Determine the (x, y) coordinate at the center of the cell enclosing the given text.  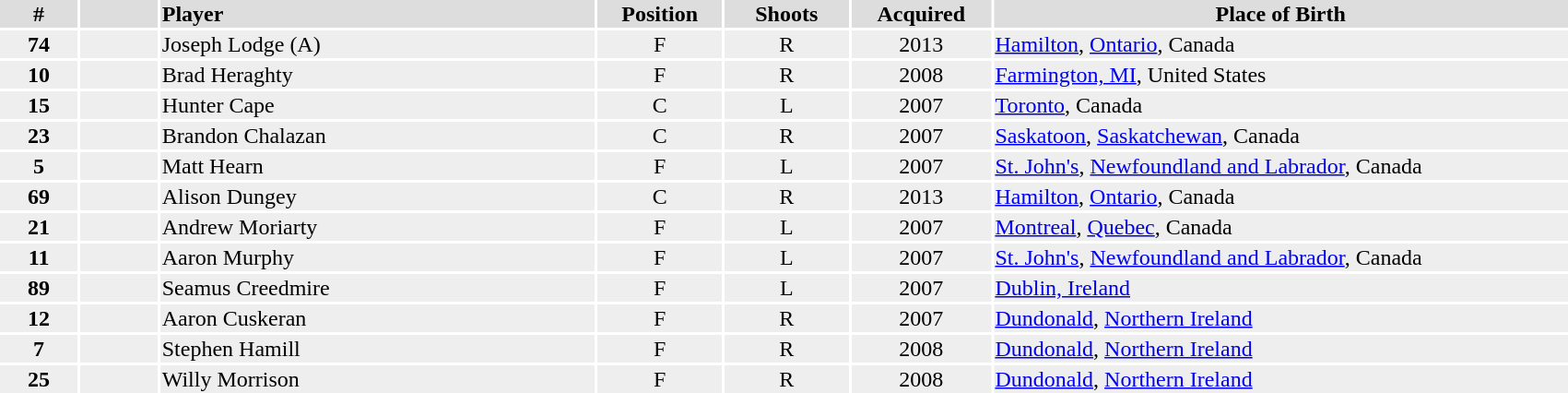
7 (39, 349)
Andrew Moriarty (378, 227)
Saskatoon, Saskatchewan, Canada (1280, 136)
Seamus Creedmire (378, 288)
11 (39, 257)
Stephen Hamill (378, 349)
Matt Hearn (378, 166)
Montreal, Quebec, Canada (1280, 227)
Brad Heraghty (378, 75)
Place of Birth (1280, 14)
Position (660, 14)
Acquired (922, 14)
15 (39, 105)
89 (39, 288)
74 (39, 44)
5 (39, 166)
Toronto, Canada (1280, 105)
21 (39, 227)
Brandon Chalazan (378, 136)
Shoots (787, 14)
12 (39, 318)
Aaron Cuskeran (378, 318)
Dublin, Ireland (1280, 288)
Hunter Cape (378, 105)
Joseph Lodge (A) (378, 44)
Alison Dungey (378, 196)
69 (39, 196)
23 (39, 136)
10 (39, 75)
Aaron Murphy (378, 257)
Farmington, MI, United States (1280, 75)
25 (39, 379)
Willy Morrison (378, 379)
# (39, 14)
Player (378, 14)
